Pinpoint the cell where the given text exists, returning its (X, Y) midpoint coordinate. 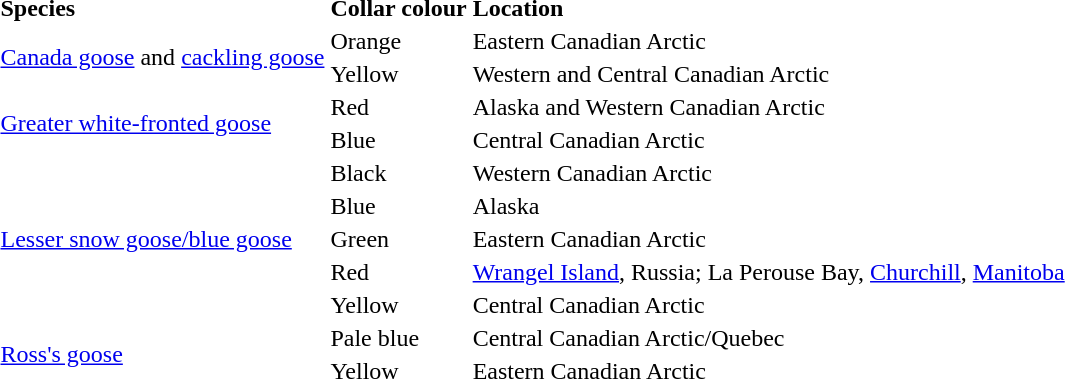
Pale blue (398, 338)
Orange (398, 41)
Green (398, 239)
Black (398, 173)
